Determine the (X, Y) coordinate at the center of the cell enclosing the given text.  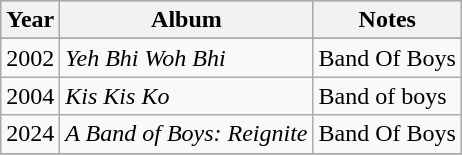
Kis Kis Ko (186, 96)
A Band of Boys: Reignite (186, 134)
Band of boys (387, 96)
Yeh Bhi Woh Bhi (186, 58)
Notes (387, 20)
Album (186, 20)
Year (30, 20)
2002 (30, 58)
2004 (30, 96)
2024 (30, 134)
